Find where the given text appears and provide that cell's center as [x, y] coordinate. 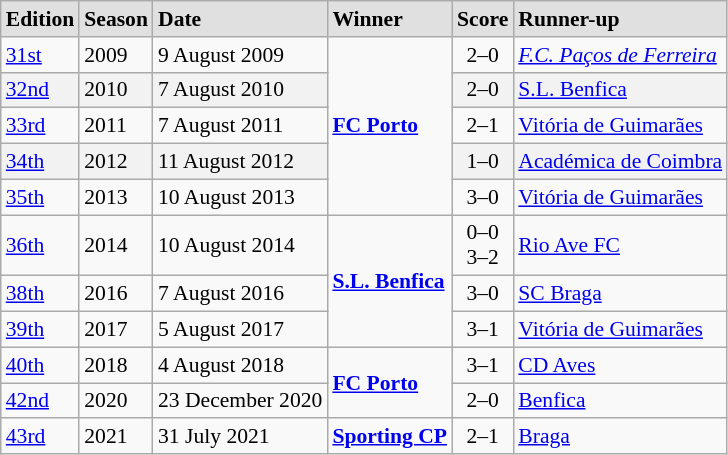
2020 [116, 401]
5 August 2017 [240, 330]
4 August 2018 [240, 365]
2014 [116, 246]
43rd [40, 437]
42nd [40, 401]
1–0 [482, 162]
36th [40, 246]
Sporting CP [390, 437]
Score [482, 19]
33rd [40, 126]
32nd [40, 90]
7 August 2011 [240, 126]
Winner [390, 19]
40th [40, 365]
2013 [116, 197]
2009 [116, 55]
Runner-up [620, 19]
Benfica [620, 401]
35th [40, 197]
34th [40, 162]
2021 [116, 437]
Date [240, 19]
11 August 2012 [240, 162]
7 August 2010 [240, 90]
9 August 2009 [240, 55]
Season [116, 19]
23 December 2020 [240, 401]
SC Braga [620, 294]
0–03–2 [482, 246]
10 August 2014 [240, 246]
2018 [116, 365]
2011 [116, 126]
31st [40, 55]
2010 [116, 90]
2016 [116, 294]
Académica de Coimbra [620, 162]
7 August 2016 [240, 294]
38th [40, 294]
Braga [620, 437]
CD Aves [620, 365]
10 August 2013 [240, 197]
39th [40, 330]
2017 [116, 330]
Edition [40, 19]
Rio Ave FC [620, 246]
2012 [116, 162]
F.C. Paços de Ferreira [620, 55]
31 July 2021 [240, 437]
